Extract the [X, Y] coordinate from the center of the cell holding the provided text.  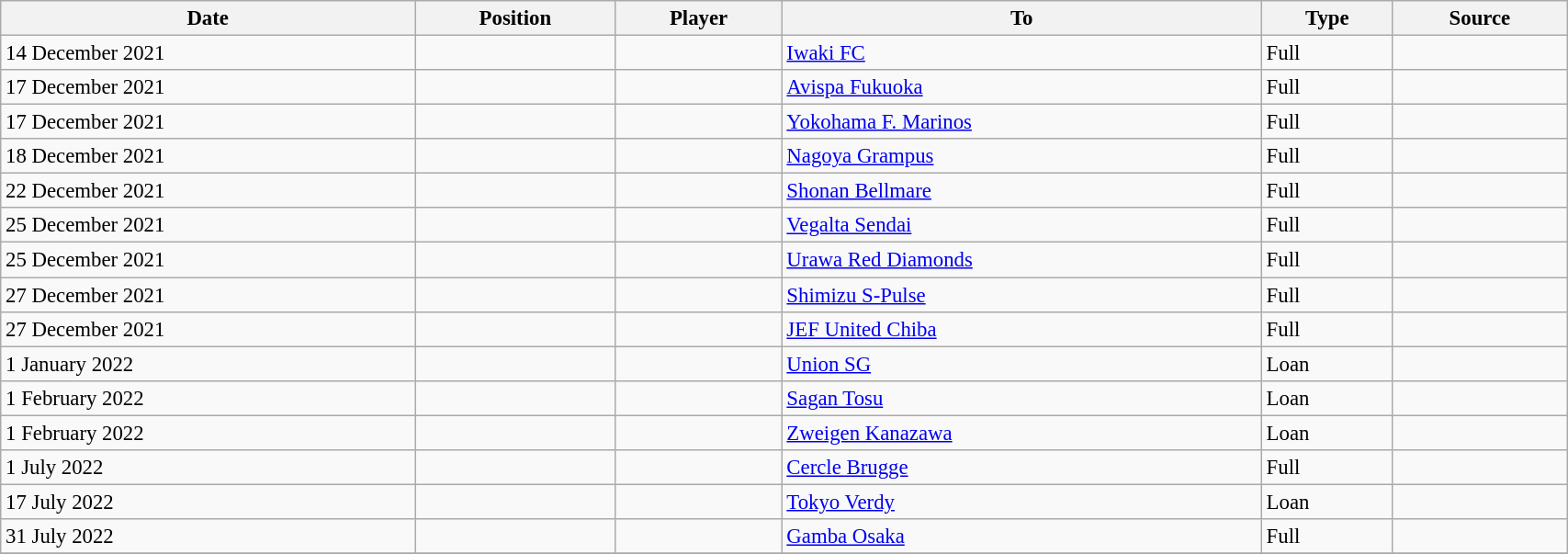
Union SG [1021, 364]
Nagoya Grampus [1021, 156]
14 December 2021 [208, 53]
Shimizu S-Pulse [1021, 295]
Iwaki FC [1021, 53]
Sagan Tosu [1021, 398]
Shonan Bellmare [1021, 191]
17 July 2022 [208, 502]
Urawa Red Diamonds [1021, 260]
1 January 2022 [208, 364]
JEF United Chiba [1021, 329]
Yokohama F. Marinos [1021, 122]
31 July 2022 [208, 537]
Cercle Brugge [1021, 468]
18 December 2021 [208, 156]
22 December 2021 [208, 191]
Type [1326, 18]
Source [1479, 18]
1 July 2022 [208, 468]
Player [698, 18]
Gamba Osaka [1021, 537]
Position [515, 18]
Tokyo Verdy [1021, 502]
Date [208, 18]
Zweigen Kanazawa [1021, 433]
To [1021, 18]
Avispa Fukuoka [1021, 87]
Vegalta Sendai [1021, 225]
